Return (X, Y) of the center of cell containing provided text 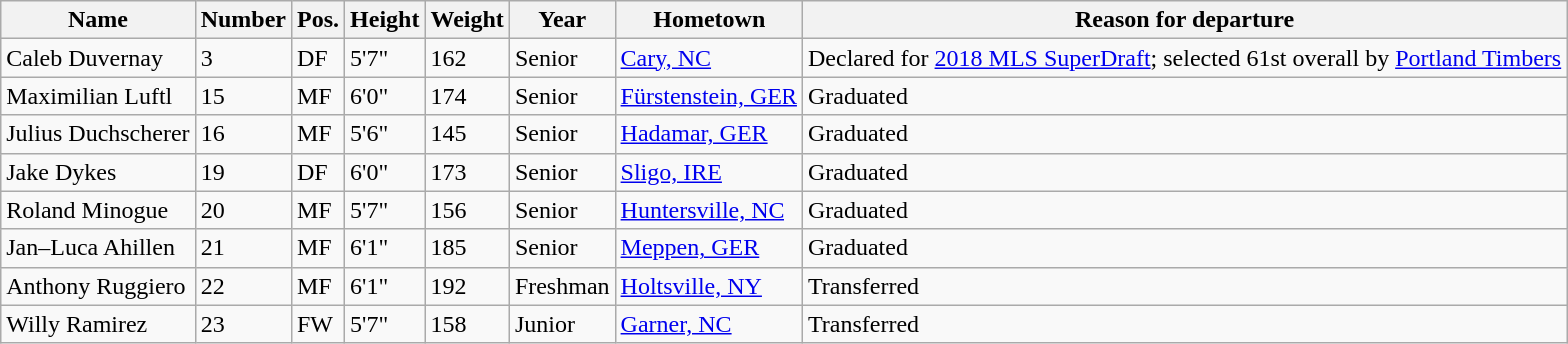
Maximilian Luftl (98, 96)
Hometown (709, 20)
Freshman (562, 286)
23 (243, 324)
185 (467, 248)
15 (243, 96)
Hadamar, GER (709, 134)
Caleb Duvernay (98, 58)
Roland Minogue (98, 210)
22 (243, 286)
Weight (467, 20)
Number (243, 20)
16 (243, 134)
145 (467, 134)
Garner, NC (709, 324)
Cary, NC (709, 58)
Height (385, 20)
Sligo, IRE (709, 172)
3 (243, 58)
Huntersville, NC (709, 210)
Pos. (318, 20)
Declared for 2018 MLS SuperDraft; selected 61st overall by Portland Timbers (1184, 58)
Jake Dykes (98, 172)
19 (243, 172)
Anthony Ruggiero (98, 286)
20 (243, 210)
Name (98, 20)
Fürstenstein, GER (709, 96)
173 (467, 172)
156 (467, 210)
Jan–Luca Ahillen (98, 248)
Julius Duchscherer (98, 134)
158 (467, 324)
174 (467, 96)
FW (318, 324)
Willy Ramirez (98, 324)
Reason for departure (1184, 20)
Holtsville, NY (709, 286)
Year (562, 20)
162 (467, 58)
21 (243, 248)
192 (467, 286)
Meppen, GER (709, 248)
Junior (562, 324)
5'6" (385, 134)
